Identify which cell holds the provided text, then report its (x, y) central coordinate. 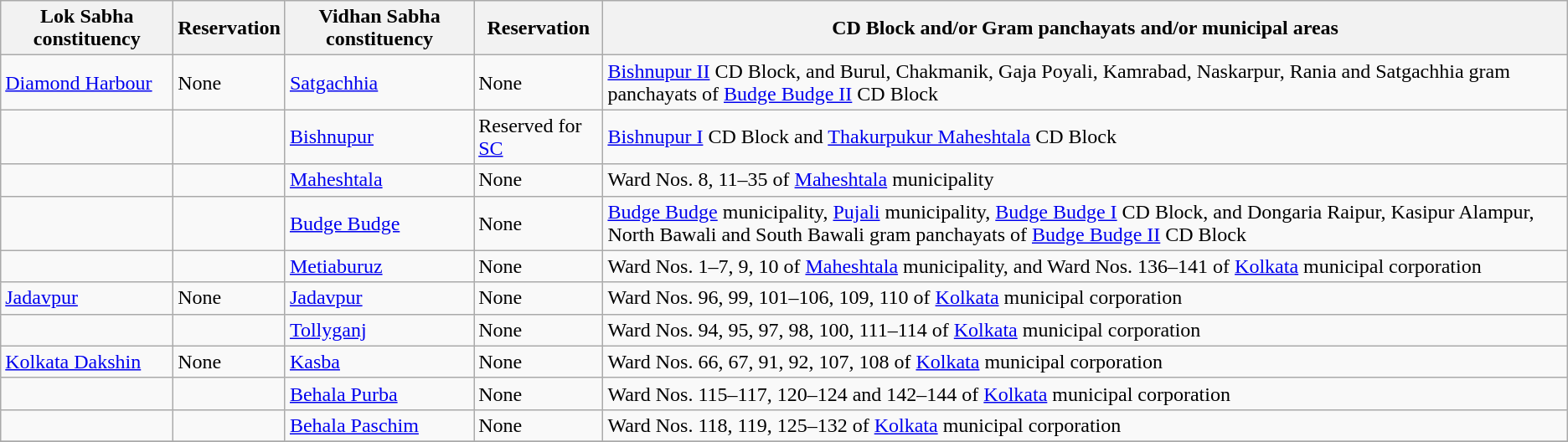
Ward Nos. 94, 95, 97, 98, 100, 111–114 of Kolkata municipal corporation (1086, 330)
Bishnupur I CD Block and Thakurpukur Maheshtala CD Block (1086, 137)
Ward Nos. 115–117, 120–124 and 142–144 of Kolkata municipal corporation (1086, 393)
Ward Nos. 96, 99, 101–106, 109, 110 of Kolkata municipal corporation (1086, 298)
CD Block and/or Gram panchayats and/or municipal areas (1086, 28)
Ward Nos. 1–7, 9, 10 of Maheshtala municipality, and Ward Nos. 136–141 of Kolkata municipal corporation (1086, 266)
Vidhan Sabha constituency (379, 28)
Bishnupur II CD Block, and Burul, Chakmanik, Gaja Poyali, Kamrabad, Naskarpur, Rania and Satgachhia gram panchayats of Budge Budge II CD Block (1086, 82)
Diamond Harbour (87, 82)
Reserved for SC (539, 137)
Ward Nos. 66, 67, 91, 92, 107, 108 of Kolkata municipal corporation (1086, 362)
Ward Nos. 8, 11–35 of Maheshtala municipality (1086, 180)
Bishnupur (379, 137)
Tollyganj (379, 330)
Satgachhia (379, 82)
Behala Paschim (379, 425)
Ward Nos. 118, 119, 125–132 of Kolkata municipal corporation (1086, 425)
Kasba (379, 362)
Lok Sabha constituency (87, 28)
Behala Purba (379, 393)
Metiaburuz (379, 266)
Budge Budge (379, 223)
Kolkata Dakshin (87, 362)
Maheshtala (379, 180)
